For the text-containing cell, return its midpoint in (x, y) coordinate format. 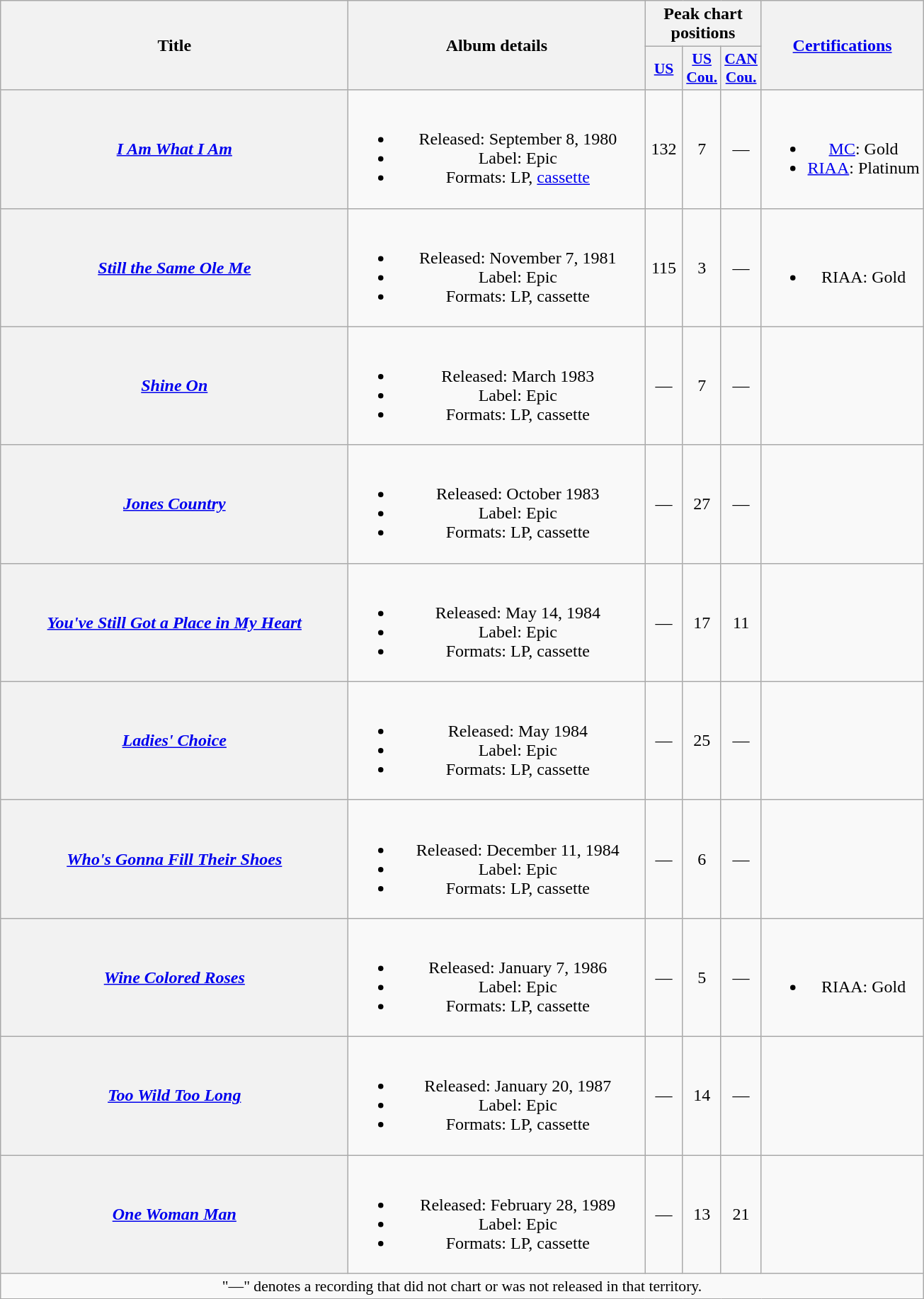
Released: January 7, 1986Label: EpicFormats: LP, cassette (497, 977)
115 (664, 268)
Released: February 28, 1989Label: EpicFormats: LP, cassette (497, 1214)
I Am What I Am (174, 149)
Still the Same Ole Me (174, 268)
Released: October 1983Label: EpicFormats: LP, cassette (497, 504)
17 (702, 622)
US (664, 68)
25 (702, 741)
11 (741, 622)
Released: January 20, 1987Label: EpicFormats: LP, cassette (497, 1095)
132 (664, 149)
You've Still Got a Place in My Heart (174, 622)
6 (702, 858)
Jones Country (174, 504)
CANCou. (741, 68)
Peak chartpositions (703, 24)
3 (702, 268)
5 (702, 977)
Shine On (174, 385)
13 (702, 1214)
"—" denotes a recording that did not chart or was not released in that territory. (462, 1286)
Released: December 11, 1984Label: EpicFormats: LP, cassette (497, 858)
Released: March 1983Label: EpicFormats: LP, cassette (497, 385)
14 (702, 1095)
Released: November 7, 1981Label: EpicFormats: LP, cassette (497, 268)
USCou. (702, 68)
Too Wild Too Long (174, 1095)
Certifications (843, 45)
Album details (497, 45)
27 (702, 504)
21 (741, 1214)
Ladies' Choice (174, 741)
Wine Colored Roses (174, 977)
Released: May 14, 1984Label: EpicFormats: LP, cassette (497, 622)
Released: September 8, 1980Label: EpicFormats: LP, cassette (497, 149)
One Woman Man (174, 1214)
Who's Gonna Fill Their Shoes (174, 858)
Title (174, 45)
MC: GoldRIAA: Platinum (843, 149)
Released: May 1984Label: EpicFormats: LP, cassette (497, 741)
